Identify which cell holds the provided text, then report its (x, y) central coordinate. 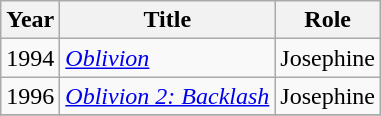
Title (168, 20)
Year (30, 20)
Oblivion (168, 58)
1994 (30, 58)
Oblivion 2: Backlash (168, 96)
1996 (30, 96)
Role (328, 20)
